Identify which cell holds the provided text, then report its (X, Y) central coordinate. 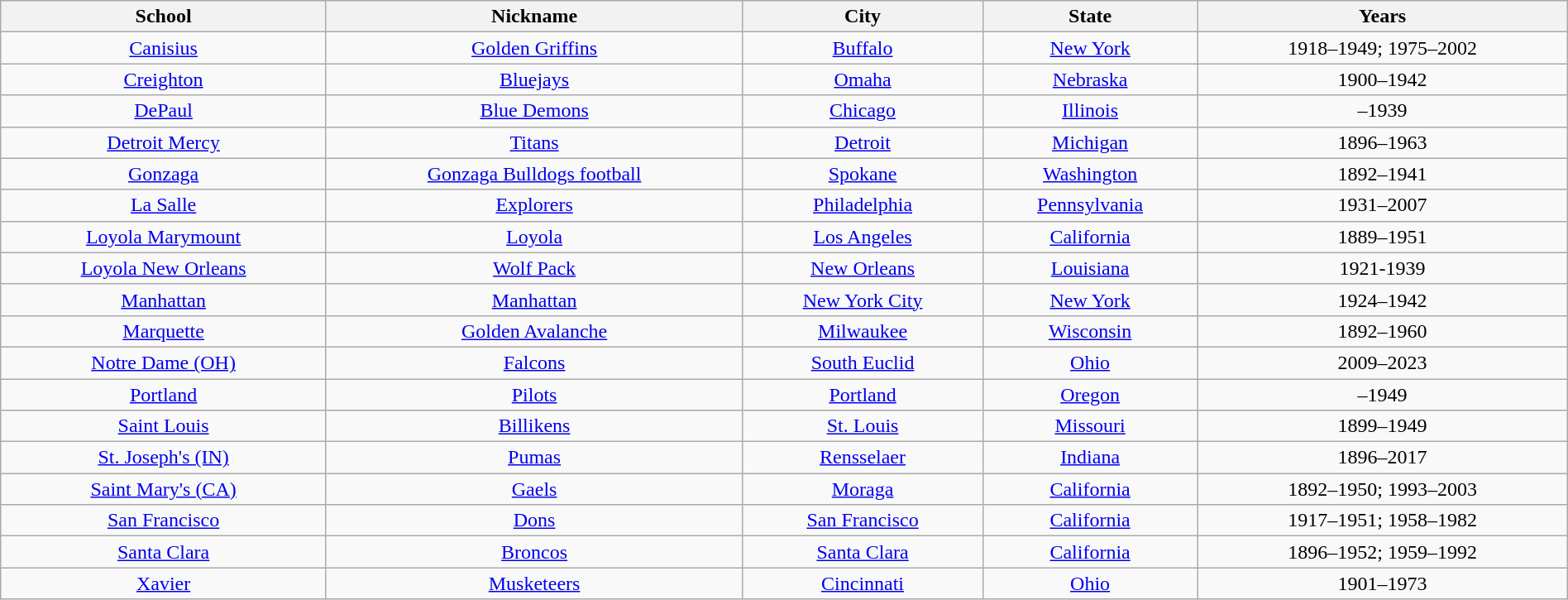
Bluejays (534, 79)
Michigan (1090, 142)
1892–1960 (1383, 331)
1892–1950; 1993–2003 (1383, 489)
Notre Dame (OH) (164, 362)
Years (1383, 17)
Rensselaer (863, 458)
Detroit Mercy (164, 142)
Gaels (534, 489)
1921-1939 (1383, 268)
Broncos (534, 552)
1896–1963 (1383, 142)
Los Angeles (863, 237)
South Euclid (863, 362)
Xavier (164, 583)
Buffalo (863, 48)
Golden Avalanche (534, 331)
1918–1949; 1975–2002 (1383, 48)
Wisconsin (1090, 331)
Milwaukee (863, 331)
Cincinnati (863, 583)
Musketeers (534, 583)
Moraga (863, 489)
Chicago (863, 111)
Saint Mary's (CA) (164, 489)
Gonzaga (164, 174)
1901–1973 (1383, 583)
Pennsylvania (1090, 205)
New York City (863, 300)
State (1090, 17)
La Salle (164, 205)
1899–1949 (1383, 426)
Detroit (863, 142)
Loyola (534, 237)
St. Joseph's (IN) (164, 458)
Falcons (534, 362)
1896–2017 (1383, 458)
New Orleans (863, 268)
Saint Louis (164, 426)
Illinois (1090, 111)
–1939 (1383, 111)
Creighton (164, 79)
Pilots (534, 395)
1896–1952; 1959–1992 (1383, 552)
Washington (1090, 174)
Indiana (1090, 458)
–1949 (1383, 395)
1889–1951 (1383, 237)
Gonzaga Bulldogs football (534, 174)
Titans (534, 142)
1900–1942 (1383, 79)
Loyola Marymount (164, 237)
1917–1951; 1958–1982 (1383, 521)
Dons (534, 521)
Wolf Pack (534, 268)
St. Louis (863, 426)
1931–2007 (1383, 205)
Billikens (534, 426)
Spokane (863, 174)
Louisiana (1090, 268)
DePaul (164, 111)
Pumas (534, 458)
Oregon (1090, 395)
Philadelphia (863, 205)
Omaha (863, 79)
Canisius (164, 48)
Nickname (534, 17)
1892–1941 (1383, 174)
Loyola New Orleans (164, 268)
Blue Demons (534, 111)
Explorers (534, 205)
City (863, 17)
2009–2023 (1383, 362)
School (164, 17)
Nebraska (1090, 79)
Golden Griffins (534, 48)
Marquette (164, 331)
1924–1942 (1383, 300)
Missouri (1090, 426)
